Extract the (x, y) coordinate from the center of the cell holding the provided text.  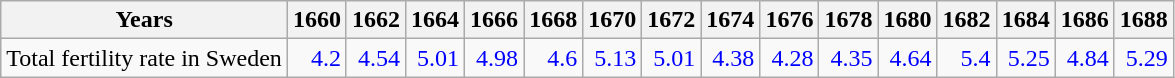
1682 (966, 20)
4.54 (376, 58)
4.64 (908, 58)
1660 (316, 20)
Total fertility rate in Sweden (144, 58)
5.13 (612, 58)
1674 (730, 20)
4.98 (494, 58)
Years (144, 20)
1684 (1026, 20)
4.6 (554, 58)
1664 (436, 20)
4.38 (730, 58)
1680 (908, 20)
1688 (1144, 20)
1666 (494, 20)
5.4 (966, 58)
5.25 (1026, 58)
4.2 (316, 58)
1678 (848, 20)
1676 (790, 20)
1672 (672, 20)
4.28 (790, 58)
5.29 (1144, 58)
4.35 (848, 58)
1686 (1084, 20)
1670 (612, 20)
1662 (376, 20)
4.84 (1084, 58)
1668 (554, 20)
